Determine the (x, y) coordinate at the center of the cell enclosing the given text.  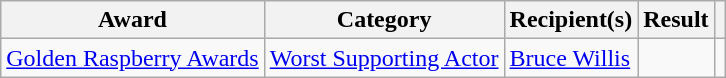
Award (132, 20)
Recipient(s) (571, 20)
Result (676, 20)
Bruce Willis (571, 58)
Category (384, 20)
Worst Supporting Actor (384, 58)
Golden Raspberry Awards (132, 58)
